Detect which cell encompasses the target text, then output its [X, Y] center coordinate. 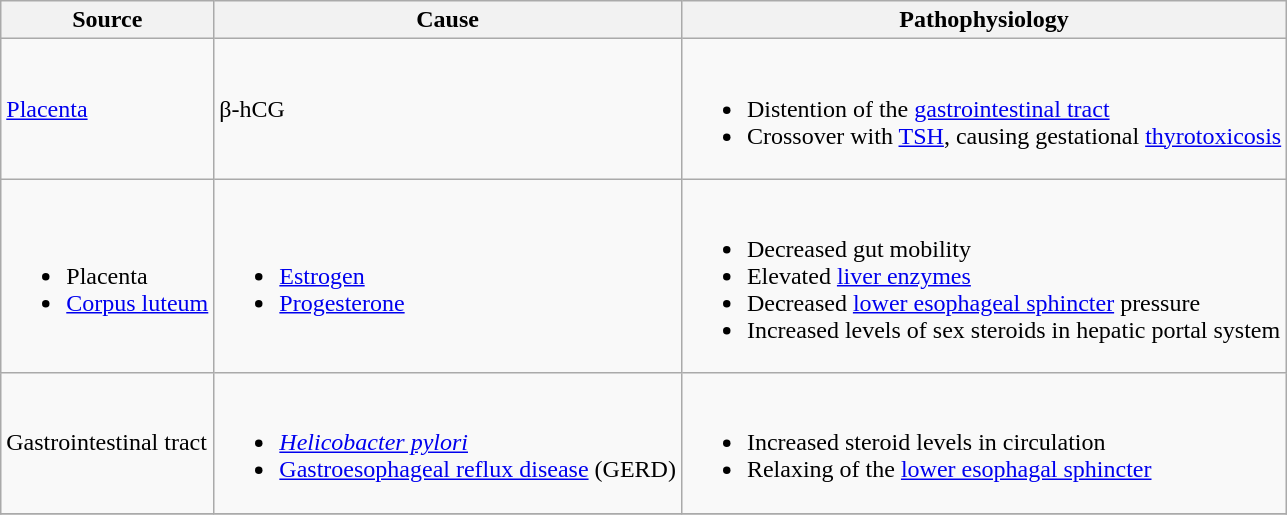
PlacentaCorpus luteum [108, 276]
Increased steroid levels in circulationRelaxing of the lower esophagal sphincter [984, 443]
Helicobacter pyloriGastroesophageal reflux disease (GERD) [448, 443]
Placenta [108, 109]
Distention of the gastrointestinal tractCrossover with TSH, causing gestational thyrotoxicosis [984, 109]
Decreased gut mobilityElevated liver enzymesDecreased lower esophageal sphincter pressureIncreased levels of sex steroids in hepatic portal system [984, 276]
Pathophysiology [984, 20]
β-hCG [448, 109]
Source [108, 20]
Cause [448, 20]
EstrogenProgesterone [448, 276]
Gastrointestinal tract [108, 443]
